Determine the [x, y] coordinate at the center of the cell enclosing the given text.  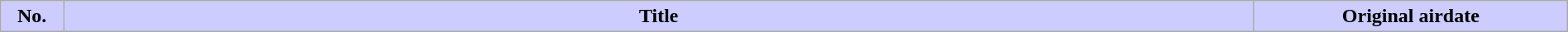
Title [659, 16]
No. [32, 16]
Original airdate [1411, 16]
